From the cell containing the given text, extract its center point as [x, y] coordinate. 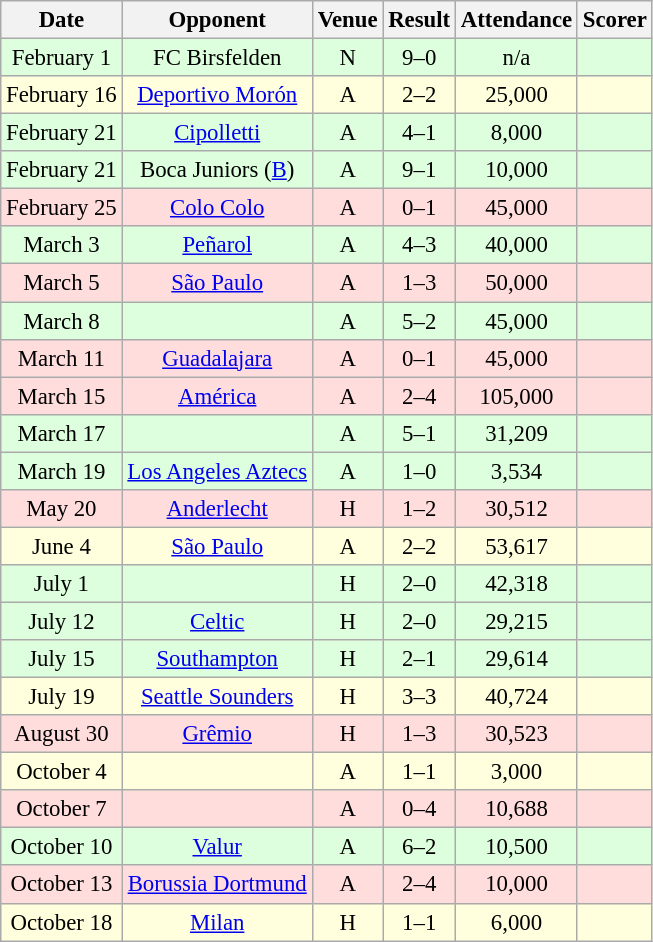
40,724 [516, 697]
Borussia Dortmund [217, 885]
Colo Colo [217, 208]
3–3 [420, 697]
Anderlecht [217, 509]
29,614 [516, 659]
Date [62, 20]
8,000 [516, 133]
N [348, 58]
July 1 [62, 584]
40,000 [516, 245]
30,512 [516, 509]
29,215 [516, 621]
Valur [217, 847]
9–0 [420, 58]
February 16 [62, 95]
Opponent [217, 20]
5–2 [420, 321]
June 4 [62, 546]
October 10 [62, 847]
10,688 [516, 809]
Attendance [516, 20]
2–1 [420, 659]
6,000 [516, 922]
1–0 [420, 471]
February 1 [62, 58]
9–1 [420, 170]
Grêmio [217, 734]
25,000 [516, 95]
5–1 [420, 433]
Milan [217, 922]
February 25 [62, 208]
October 4 [62, 772]
Southampton [217, 659]
Deportivo Morón [217, 95]
3,000 [516, 772]
July 12 [62, 621]
October 18 [62, 922]
March 11 [62, 358]
Result [420, 20]
42,318 [516, 584]
3,534 [516, 471]
Guadalajara [217, 358]
Los Angeles Aztecs [217, 471]
FC Birsfelden [217, 58]
July 19 [62, 697]
May 20 [62, 509]
n/a [516, 58]
Venue [348, 20]
105,000 [516, 396]
31,209 [516, 433]
October 13 [62, 885]
Cipolletti [217, 133]
53,617 [516, 546]
October 7 [62, 809]
6–2 [420, 847]
July 15 [62, 659]
0–4 [420, 809]
March 15 [62, 396]
Seattle Sounders [217, 697]
Peñarol [217, 245]
Celtic [217, 621]
August 30 [62, 734]
Boca Juniors (B) [217, 170]
March 3 [62, 245]
March 19 [62, 471]
March 5 [62, 283]
1–2 [420, 509]
50,000 [516, 283]
March 17 [62, 433]
March 8 [62, 321]
4–1 [420, 133]
10,500 [516, 847]
4–3 [420, 245]
Scorer [614, 20]
30,523 [516, 734]
América [217, 396]
